Return (X, Y) of the center of cell containing provided text 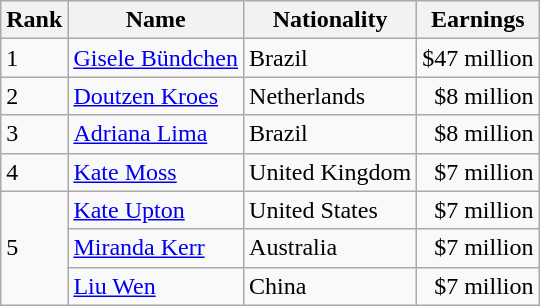
Adriana Lima (156, 134)
Nationality (330, 20)
Kate Upton (156, 210)
Liu Wen (156, 286)
Miranda Kerr (156, 248)
United Kingdom (330, 172)
China (330, 286)
5 (34, 248)
$47 million (478, 58)
United States (330, 210)
Kate Moss (156, 172)
Gisele Bündchen (156, 58)
4 (34, 172)
Rank (34, 20)
Doutzen Kroes (156, 96)
Earnings (478, 20)
1 (34, 58)
Australia (330, 248)
3 (34, 134)
Netherlands (330, 96)
Name (156, 20)
2 (34, 96)
